For the text-containing cell, return its midpoint in [x, y] coordinate format. 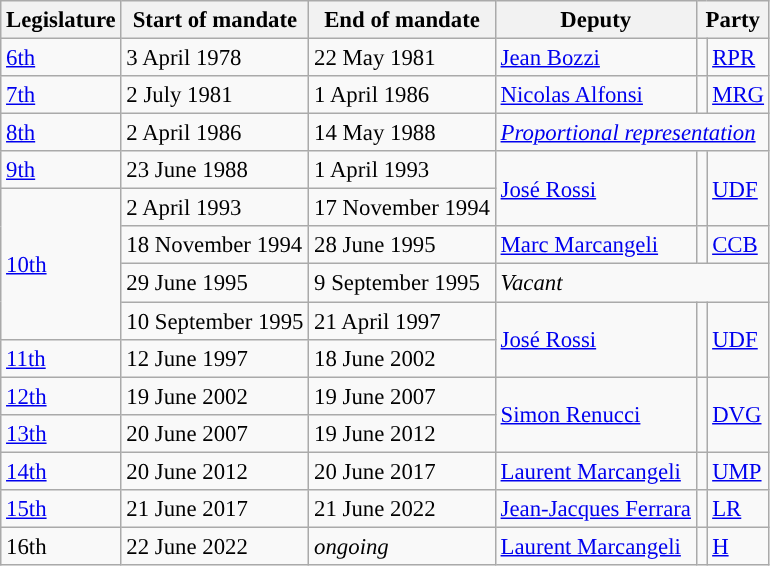
Simon Renucci [596, 414]
29 June 1995 [215, 283]
9 September 1995 [402, 283]
Nicolas Alfonsi [596, 95]
20 June 2017 [402, 471]
19 June 2012 [402, 433]
1 April 1993 [402, 170]
12th [61, 396]
18 June 2002 [402, 358]
14th [61, 471]
3 April 1978 [215, 58]
11th [61, 358]
22 June 2022 [215, 546]
19 June 2002 [215, 396]
13th [61, 433]
28 June 1995 [402, 245]
10 September 1995 [215, 321]
9th [61, 170]
Party [732, 20]
2 April 1986 [215, 133]
22 May 1981 [402, 58]
21 June 2022 [402, 509]
14 May 1988 [402, 133]
LR [738, 509]
Vacant [632, 283]
15th [61, 509]
2 July 1981 [215, 95]
10th [61, 264]
2 April 1993 [215, 208]
12 June 1997 [215, 358]
20 June 2012 [215, 471]
1 April 1986 [402, 95]
DVG [738, 414]
Proportional representation [632, 133]
20 June 2007 [215, 433]
MRG [738, 95]
H [738, 546]
UMP [738, 471]
21 April 1997 [402, 321]
End of mandate [402, 20]
Marc Marcangeli [596, 245]
17 November 1994 [402, 208]
CCB [738, 245]
23 June 1988 [215, 170]
19 June 2007 [402, 396]
8th [61, 133]
Start of mandate [215, 20]
ongoing [402, 546]
Jean Bozzi [596, 58]
7th [61, 95]
6th [61, 58]
16th [61, 546]
Jean-Jacques Ferrara [596, 509]
21 June 2017 [215, 509]
Legislature [61, 20]
RPR [738, 58]
Deputy [596, 20]
18 November 1994 [215, 245]
